Identify which cell holds the provided text, then report its (X, Y) central coordinate. 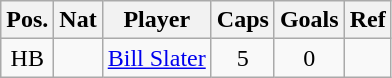
0 (309, 58)
Ref (368, 20)
Bill Slater (156, 58)
Player (156, 20)
Caps (242, 20)
5 (242, 58)
HB (28, 58)
Pos. (28, 20)
Goals (309, 20)
Nat (78, 20)
